Determine the [x, y] coordinate at the center of the cell enclosing the given text.  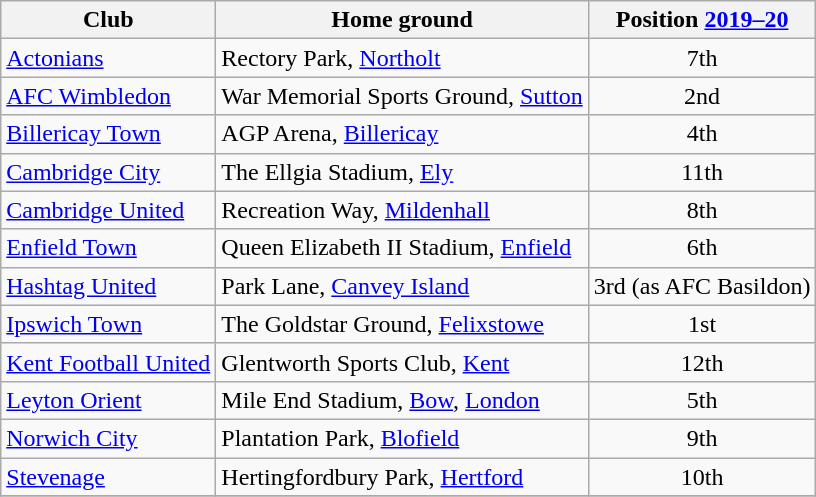
5th [702, 400]
Cambridge United [108, 210]
10th [702, 477]
11th [702, 172]
Queen Elizabeth II Stadium, Enfield [402, 248]
Club [108, 20]
3rd (as AFC Basildon) [702, 286]
Stevenage [108, 477]
The Ellgia Stadium, Ely [402, 172]
AFC Wimbledon [108, 96]
Leyton Orient [108, 400]
War Memorial Sports Ground, Sutton [402, 96]
2nd [702, 96]
Norwich City [108, 438]
Enfield Town [108, 248]
Glentworth Sports Club, Kent [402, 362]
Actonians [108, 58]
9th [702, 438]
Mile End Stadium, Bow, London [402, 400]
Hertingfordbury Park, Hertford [402, 477]
Ipswich Town [108, 324]
Kent Football United [108, 362]
6th [702, 248]
The Goldstar Ground, Felixstowe [402, 324]
1st [702, 324]
Billericay Town [108, 134]
12th [702, 362]
Cambridge City [108, 172]
8th [702, 210]
Home ground [402, 20]
7th [702, 58]
Recreation Way, Mildenhall [402, 210]
Rectory Park, Northolt [402, 58]
Hashtag United [108, 286]
Plantation Park, Blofield [402, 438]
4th [702, 134]
Position 2019–20 [702, 20]
Park Lane, Canvey Island [402, 286]
AGP Arena, Billericay [402, 134]
